Provide the [x, y] coordinate of the cell's center where the given text is located.  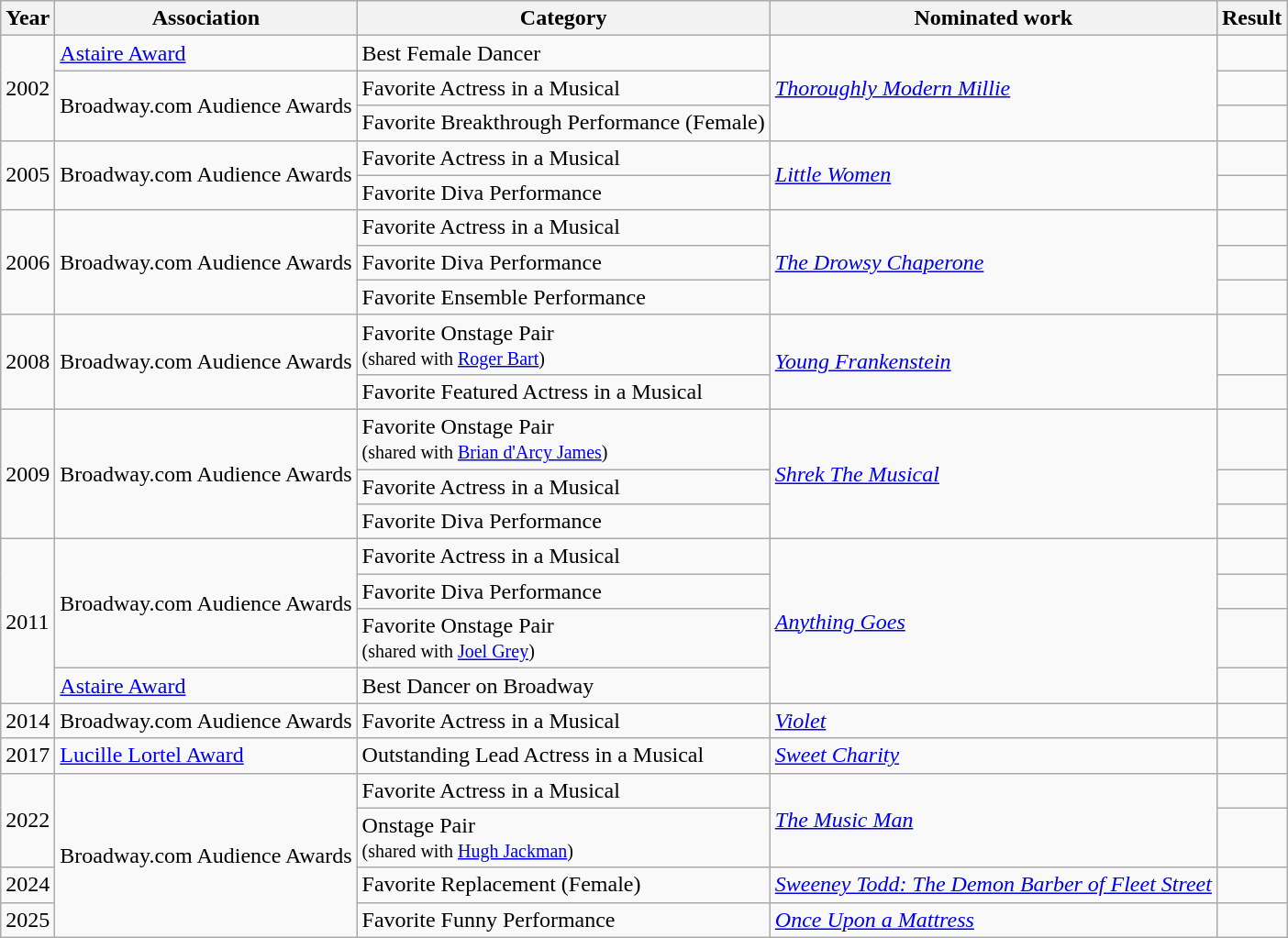
Young Frankenstein [993, 361]
Nominated work [993, 18]
Favorite Ensemble Performance [563, 297]
Anything Goes [993, 622]
2008 [28, 361]
Lucille Lortel Award [205, 756]
2005 [28, 175]
Result [1251, 18]
Favorite Featured Actress in a Musical [563, 392]
2009 [28, 473]
Category [563, 18]
Thoroughly Modern Millie [993, 88]
Little Women [993, 175]
2025 [28, 920]
Onstage Pair(shared with Hugh Jackman) [563, 838]
Violet [993, 721]
Sweeney Todd: The Demon Barber of Fleet Street [993, 885]
Association [205, 18]
2022 [28, 820]
Year [28, 18]
2024 [28, 885]
2014 [28, 721]
Outstanding Lead Actress in a Musical [563, 756]
The Drowsy Chaperone [993, 262]
2002 [28, 88]
Favorite Replacement (Female) [563, 885]
Sweet Charity [993, 756]
2006 [28, 262]
2011 [28, 622]
Favorite Funny Performance [563, 920]
Once Upon a Mattress [993, 920]
2017 [28, 756]
Best Dancer on Broadway [563, 686]
Favorite Onstage Pair(shared with Roger Bart) [563, 345]
The Music Man [993, 820]
Favorite Onstage Pair(shared with Brian d'Arcy James) [563, 438]
Best Female Dancer [563, 53]
Favorite Breakthrough Performance (Female) [563, 123]
Favorite Onstage Pair(shared with Joel Grey) [563, 638]
Shrek The Musical [993, 473]
